Return (X, Y) of the center of cell containing provided text 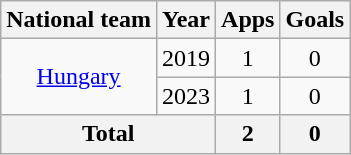
Total (108, 134)
2 (248, 134)
2023 (186, 96)
Hungary (79, 77)
National team (79, 20)
Year (186, 20)
2019 (186, 58)
Apps (248, 20)
Goals (315, 20)
